Output the (x, y) coordinate of the center of the cell containing the given text.  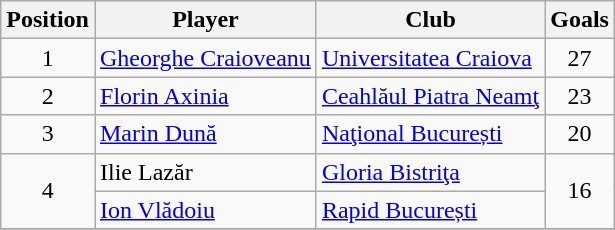
Goals (580, 20)
Player (205, 20)
Gheorghe Craioveanu (205, 58)
Gloria Bistriţa (430, 172)
Ilie Lazăr (205, 172)
23 (580, 96)
Rapid București (430, 210)
4 (48, 191)
Club (430, 20)
27 (580, 58)
Naţional București (430, 134)
3 (48, 134)
20 (580, 134)
Florin Axinia (205, 96)
Position (48, 20)
Marin Dună (205, 134)
Ion Vlădoiu (205, 210)
16 (580, 191)
1 (48, 58)
2 (48, 96)
Universitatea Craiova (430, 58)
Ceahlăul Piatra Neamţ (430, 96)
